Scan for the cell matching the given text and deliver its [x, y] coordinate at center. 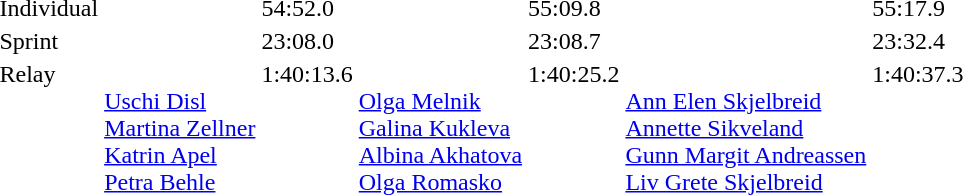
23:08.0 [307, 41]
23:08.7 [574, 41]
